Capture the cell that displays the provided text and extract its (X, Y) central coordinate. 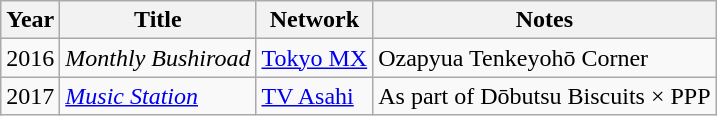
2016 (30, 58)
Tokyo MX (314, 58)
Year (30, 20)
Notes (544, 20)
Title (158, 20)
2017 (30, 96)
TV Asahi (314, 96)
As part of Dōbutsu Biscuits × PPP (544, 96)
Ozapyua Tenkeyohō Corner (544, 58)
Network (314, 20)
Music Station (158, 96)
Monthly Bushiroad (158, 58)
